Determine the [X, Y] coordinate at the center of the cell enclosing the given text.  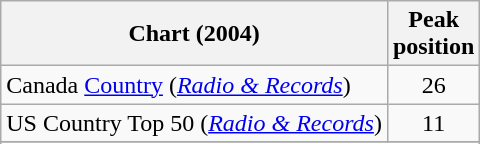
Chart (2004) [194, 34]
Peakposition [433, 34]
US Country Top 50 (Radio & Records) [194, 123]
11 [433, 123]
26 [433, 85]
Canada Country (Radio & Records) [194, 85]
